Find where the given text appears and provide that cell's center as [X, Y] coordinate. 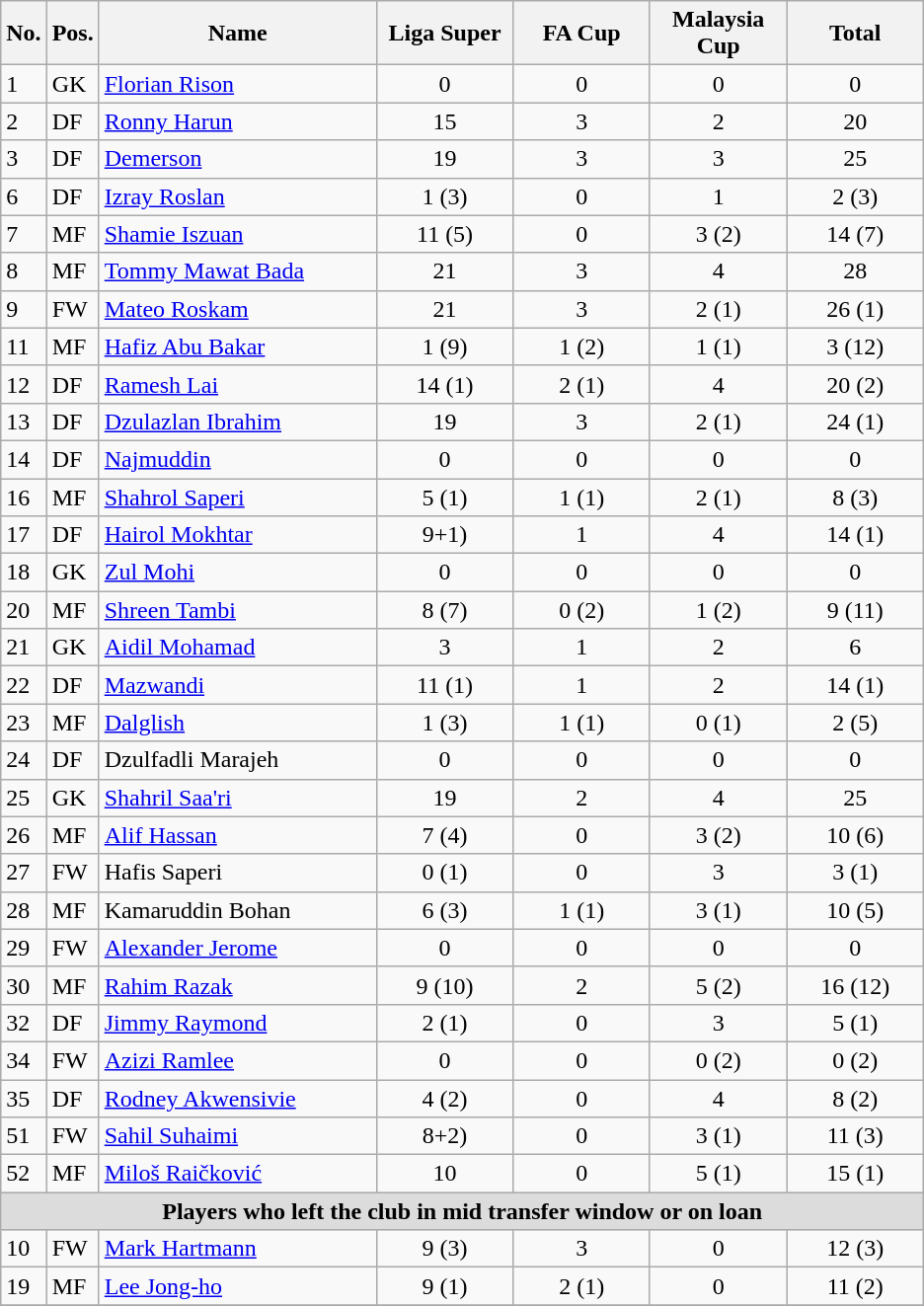
Zul Mohi [237, 573]
Izray Roslan [237, 196]
24 [24, 760]
52 [24, 1174]
Aidil Mohamad [237, 648]
4 (2) [444, 1099]
9 (1) [444, 1286]
Ronny Harun [237, 121]
Sahil Suhaimi [237, 1136]
10 (6) [855, 835]
9+1) [444, 535]
34 [24, 1060]
No. [24, 34]
9 (3) [444, 1249]
8 [24, 271]
Hafis Saperi [237, 873]
Name [237, 34]
26 [24, 835]
Alexander Jerome [237, 948]
16 [24, 497]
23 [24, 723]
Pos. [73, 34]
Alif Hassan [237, 835]
11 (3) [855, 1136]
Florian Rison [237, 84]
Demerson [237, 159]
15 (1) [855, 1174]
Shreen Tambi [237, 610]
18 [24, 573]
12 [24, 384]
17 [24, 535]
11 (2) [855, 1286]
Mazwandi [237, 685]
Dalglish [237, 723]
29 [24, 948]
Rahim Razak [237, 985]
Shahrol Saperi [237, 497]
Shamie Iszuan [237, 234]
Total [855, 34]
11 (1) [444, 685]
5 (2) [719, 985]
9 (10) [444, 985]
Najmuddin [237, 459]
32 [24, 1023]
3 (12) [855, 346]
8 (3) [855, 497]
2 (5) [855, 723]
Jimmy Raymond [237, 1023]
8+2) [444, 1136]
Hairol Mokhtar [237, 535]
Dzulfadli Marajeh [237, 760]
8 (7) [444, 610]
Dzulazlan Ibrahim [237, 422]
9 (11) [855, 610]
9 [24, 309]
24 (1) [855, 422]
30 [24, 985]
1 (9) [444, 346]
6 (3) [444, 910]
12 (3) [855, 1249]
Malaysia Cup [719, 34]
Ramesh Lai [237, 384]
Tommy Mawat Bada [237, 271]
11 (5) [444, 234]
Mateo Roskam [237, 309]
FA Cup [582, 34]
27 [24, 873]
35 [24, 1099]
10 (5) [855, 910]
26 (1) [855, 309]
15 [444, 121]
Kamaruddin Bohan [237, 910]
14 [24, 459]
13 [24, 422]
Liga Super [444, 34]
Lee Jong-ho [237, 1286]
Shahril Saa'ri [237, 798]
Rodney Akwensivie [237, 1099]
Miloš Raičković [237, 1174]
20 (2) [855, 384]
2 (3) [855, 196]
Azizi Ramlee [237, 1060]
22 [24, 685]
16 (12) [855, 985]
14 (7) [855, 234]
Mark Hartmann [237, 1249]
7 [24, 234]
11 [24, 346]
8 (2) [855, 1099]
51 [24, 1136]
Hafiz Abu Bakar [237, 346]
Players who left the club in mid transfer window or on loan [462, 1211]
7 (4) [444, 835]
